Output the [x, y] coordinate of the center of the cell containing the given text.  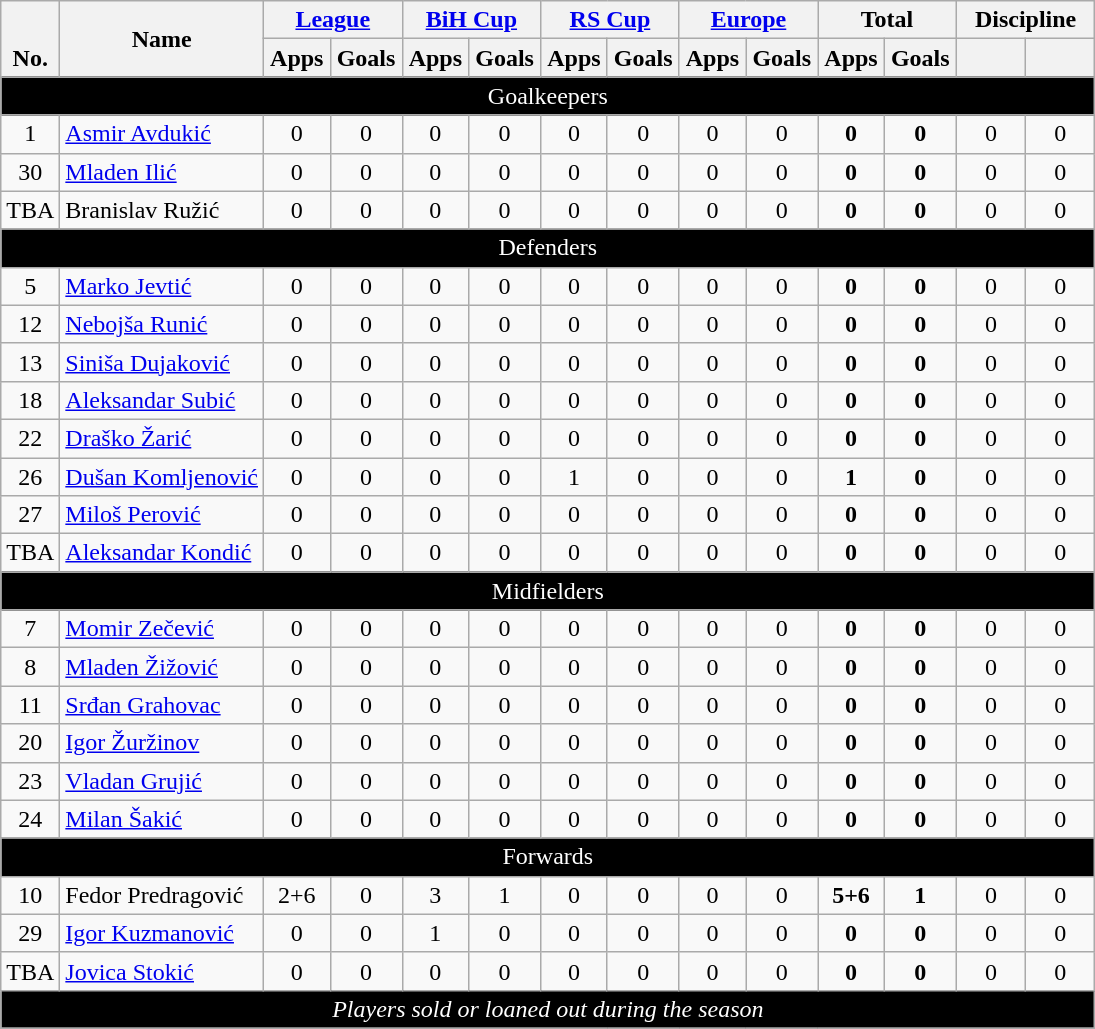
Aleksandar Kondić [162, 553]
Aleksandar Subić [162, 400]
Nebojša Runić [162, 324]
Europe [748, 20]
Dušan Komljenović [162, 477]
2+6 [298, 895]
5 [30, 286]
Name [162, 39]
24 [30, 819]
RS Cup [610, 20]
Draško Žarić [162, 438]
Mladen Žižović [162, 667]
23 [30, 781]
Players sold or loaned out during the season [548, 1009]
11 [30, 705]
30 [30, 172]
3 [436, 895]
12 [30, 324]
Marko Jevtić [162, 286]
Momir Zečević [162, 629]
Siniša Dujaković [162, 362]
22 [30, 438]
Forwards [548, 857]
5+6 [852, 895]
Miloš Perović [162, 515]
13 [30, 362]
Srđan Grahovac [162, 705]
Goalkeepers [548, 96]
Total [888, 20]
27 [30, 515]
Vladan Grujić [162, 781]
Branislav Ružić [162, 210]
Fedor Predragović [162, 895]
20 [30, 743]
Milan Šakić [162, 819]
7 [30, 629]
Jovica Stokić [162, 971]
10 [30, 895]
League [334, 20]
8 [30, 667]
Asmir Avdukić [162, 134]
No. [30, 39]
Discipline [1026, 20]
Defenders [548, 248]
Igor Žuržinov [162, 743]
Igor Kuzmanović [162, 933]
Midfielders [548, 591]
26 [30, 477]
29 [30, 933]
BiH Cup [472, 20]
Mladen Ilić [162, 172]
18 [30, 400]
